Scan for the cell matching the given text and deliver its (x, y) coordinate at center. 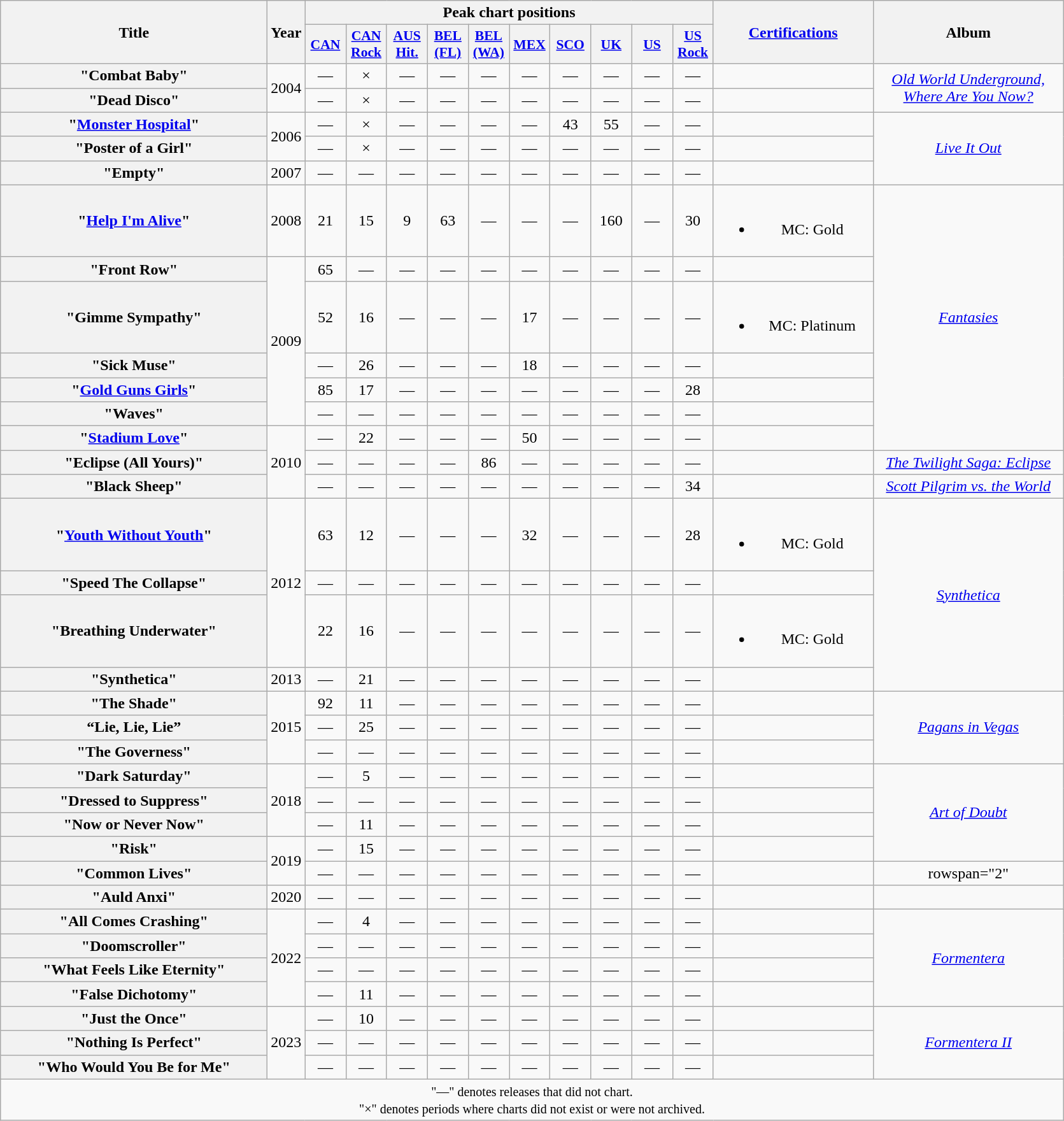
"What Feels Like Eternity" (134, 970)
"Help I'm Alive" (134, 220)
"Speed The Collapse" (134, 583)
2020 (287, 897)
Old World Underground, Where Are You Now? (968, 88)
34 (693, 487)
"Who Would You Be for Me" (134, 1067)
"Nothing Is Perfect" (134, 1043)
12 (366, 535)
"Now or Never Now" (134, 824)
2009 (287, 341)
"Sick Muse" (134, 365)
2008 (287, 220)
2006 (287, 136)
Formentera (968, 958)
30 (693, 220)
Live It Out (968, 148)
US Rock (693, 45)
50 (530, 438)
"Gold Guns Girls" (134, 389)
92 (325, 703)
"Just the Once" (134, 1018)
"All Comes Crashing" (134, 922)
2015 (287, 727)
2004 (287, 88)
9 (407, 220)
"—" denotes releases that did not chart."×" denotes periods where charts did not exist or were not archived. (532, 1099)
10 (366, 1018)
Title (134, 32)
"Eclipse (All Yours)" (134, 462)
AUSHit. (407, 45)
MC: Platinum (793, 317)
26 (366, 365)
4 (366, 922)
160 (611, 220)
"Monster Hospital" (134, 124)
"Breathing Underwater" (134, 631)
2007 (287, 173)
CAN (325, 45)
55 (611, 124)
2018 (287, 800)
"Common Lives" (134, 873)
52 (325, 317)
25 (366, 727)
"Black Sheep" (134, 487)
2010 (287, 462)
Album (968, 32)
"Empty" (134, 173)
"Auld Anxi" (134, 897)
Year (287, 32)
Art of Doubt (968, 812)
rowspan="2" (968, 873)
32 (530, 535)
"Doomscroller" (134, 946)
"Waves" (134, 414)
SCO (571, 45)
"The Shade" (134, 703)
UK (611, 45)
2023 (287, 1043)
2019 (287, 860)
"Risk" (134, 848)
2022 (287, 958)
BEL(FL) (448, 45)
18 (530, 365)
"Dead Disco" (134, 100)
Peak chart positions (509, 13)
"Stadium Love" (134, 438)
CANRock (366, 45)
"Combat Baby" (134, 76)
43 (571, 124)
"Dressed to Suppress" (134, 800)
2013 (287, 679)
2012 (287, 583)
Fantasies (968, 317)
86 (488, 462)
“Lie, Lie, Lie” (134, 727)
"Poster of a Girl" (134, 148)
Pagans in Vegas (968, 727)
"Synthetica" (134, 679)
"Gimme Sympathy" (134, 317)
Certifications (793, 32)
Synthetica (968, 595)
Scott Pilgrim vs. the World (968, 487)
"Youth Without Youth" (134, 535)
"The Governess" (134, 752)
"Dark Saturday" (134, 776)
5 (366, 776)
"False Dichotomy" (134, 994)
85 (325, 389)
Formentera II (968, 1043)
65 (325, 269)
The Twilight Saga: Eclipse (968, 462)
BEL(WA) (488, 45)
"Front Row" (134, 269)
MEX (530, 45)
US (652, 45)
